Scan for the cell matching the given text and deliver its (X, Y) coordinate at center. 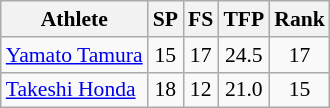
Rank (300, 19)
24.5 (244, 55)
SP (166, 19)
Yamato Tamura (74, 55)
TFP (244, 19)
Athlete (74, 19)
FS (200, 19)
12 (200, 90)
18 (166, 90)
21.0 (244, 90)
Takeshi Honda (74, 90)
